Output the (x, y) coordinate of the center of the cell containing the given text.  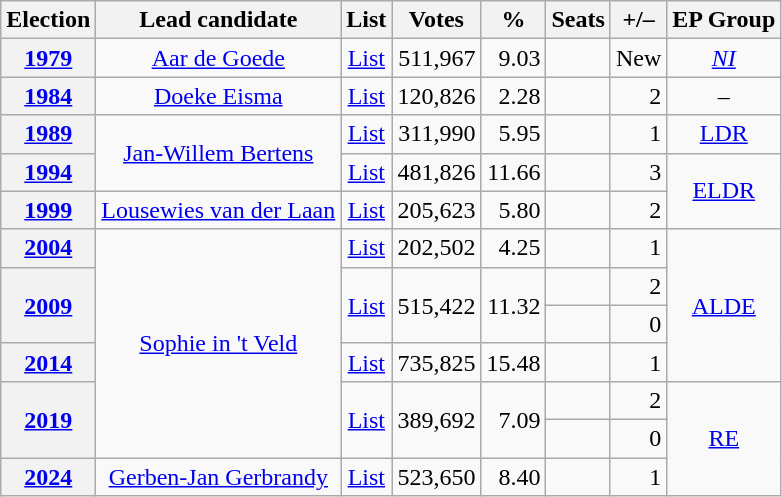
Jan-Willem Bertens (218, 153)
EP Group (724, 20)
Seats (578, 20)
RE (724, 438)
3 (638, 172)
2004 (48, 248)
2019 (48, 419)
2014 (48, 362)
1999 (48, 210)
2009 (48, 305)
389,692 (436, 419)
523,650 (436, 477)
515,422 (436, 305)
1984 (48, 96)
Gerben-Jan Gerbrandy (218, 477)
Lousewies van der Laan (218, 210)
1994 (48, 172)
2.28 (514, 96)
7.09 (514, 419)
NI (724, 58)
11.66 (514, 172)
2024 (48, 477)
205,623 (436, 210)
% (514, 20)
Votes (436, 20)
120,826 (436, 96)
8.40 (514, 477)
+/– (638, 20)
LDR (724, 134)
11.32 (514, 305)
4.25 (514, 248)
ELDR (724, 191)
15.48 (514, 362)
511,967 (436, 58)
Sophie in 't Veld (218, 343)
– (724, 96)
5.95 (514, 134)
9.03 (514, 58)
Election (48, 20)
1979 (48, 58)
ALDE (724, 305)
735,825 (436, 362)
Doeke Eisma (218, 96)
Aar de Goede (218, 58)
202,502 (436, 248)
311,990 (436, 134)
481,826 (436, 172)
1989 (48, 134)
New (638, 58)
5.80 (514, 210)
Lead candidate (218, 20)
